Determine the (x, y) coordinate at the center of the cell enclosing the given text.  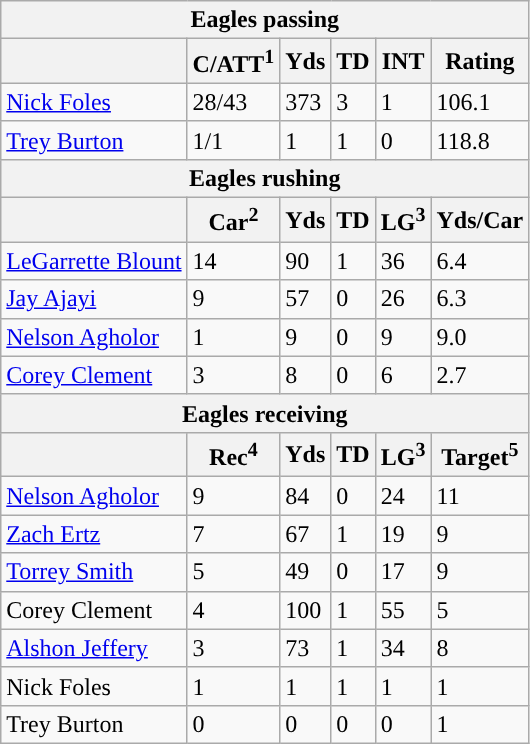
Rating (480, 62)
7 (234, 534)
Yds/Car (480, 220)
73 (306, 648)
9.0 (480, 337)
Car2 (234, 220)
Torrey Smith (94, 572)
84 (306, 496)
55 (403, 610)
14 (234, 261)
Target5 (480, 454)
49 (306, 572)
Jay Ajayi (94, 299)
2.7 (480, 375)
6.4 (480, 261)
24 (403, 496)
1/1 (234, 140)
6.3 (480, 299)
INT (403, 62)
Eagles rushing (265, 178)
100 (306, 610)
4 (234, 610)
11 (480, 496)
28/43 (234, 102)
373 (306, 102)
67 (306, 534)
6 (403, 375)
57 (306, 299)
Alshon Jeffery (94, 648)
17 (403, 572)
26 (403, 299)
LeGarrette Blount (94, 261)
Zach Ertz (94, 534)
C/ATT1 (234, 62)
118.8 (480, 140)
19 (403, 534)
106.1 (480, 102)
Rec4 (234, 454)
90 (306, 261)
36 (403, 261)
Eagles receiving (265, 413)
Eagles passing (265, 20)
34 (403, 648)
